Detect which cell encompasses the target text, then output its (x, y) center coordinate. 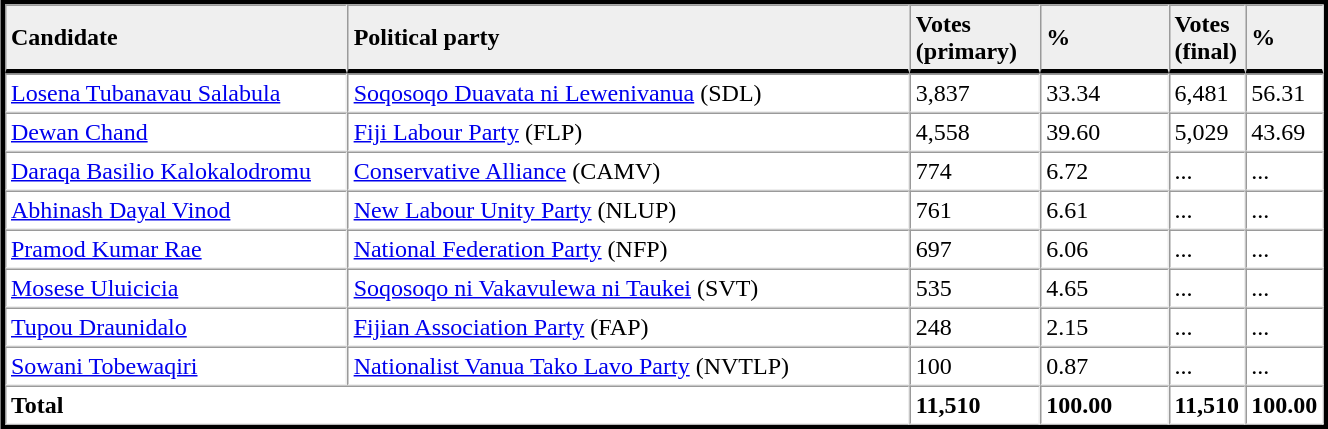
Sowani Tobewaqiri (176, 366)
774 (976, 172)
5,029 (1206, 132)
Losena Tubanavau Salabula (176, 94)
Dewan Chand (176, 132)
248 (976, 328)
100 (976, 366)
6,481 (1206, 94)
56.31 (1284, 94)
Fijian Association Party (FAP) (629, 328)
Mosese Uluicicia (176, 288)
2.15 (1104, 328)
Pramod Kumar Rae (176, 250)
Tupou Draunidalo (176, 328)
6.61 (1104, 210)
6.06 (1104, 250)
Soqosoqo ni Vakavulewa ni Taukei (SVT) (629, 288)
3,837 (976, 94)
Political party (629, 38)
Abhinash Dayal Vinod (176, 210)
New Labour Unity Party (NLUP) (629, 210)
4,558 (976, 132)
Soqosoqo Duavata ni Lewenivanua (SDL) (629, 94)
535 (976, 288)
Nationalist Vanua Tako Lavo Party (NVTLP) (629, 366)
697 (976, 250)
761 (976, 210)
Conservative Alliance (CAMV) (629, 172)
39.60 (1104, 132)
6.72 (1104, 172)
National Federation Party (NFP) (629, 250)
33.34 (1104, 94)
Votes(final) (1206, 38)
Daraqa Basilio Kalokalodromu (176, 172)
Fiji Labour Party (FLP) (629, 132)
Candidate (176, 38)
0.87 (1104, 366)
Votes(primary) (976, 38)
Total (458, 406)
4.65 (1104, 288)
43.69 (1284, 132)
